Extract the (x, y) coordinate from the center of the cell holding the provided text.  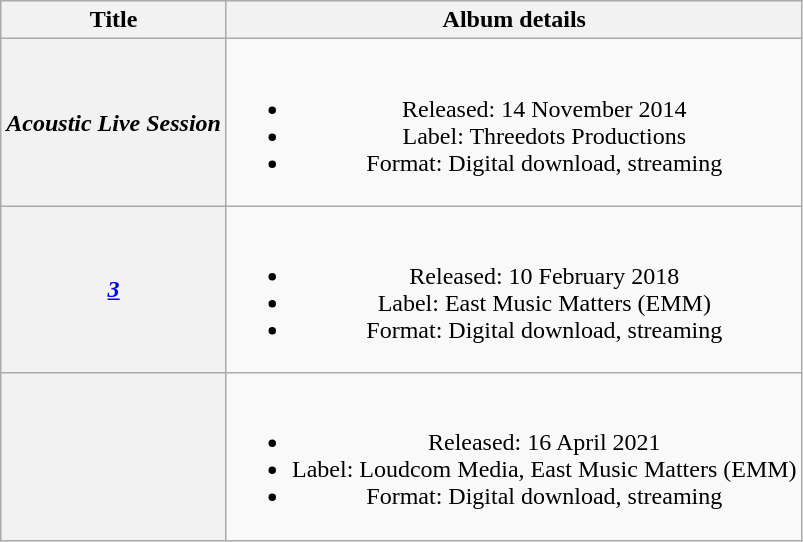
Album details (514, 20)
Title (114, 20)
Acoustic Live Session (114, 122)
Released: 14 November 2014Label: Threedots ProductionsFormat: Digital download, streaming (514, 122)
Released: 10 February 2018Label: East Music Matters (EMM)Format: Digital download, streaming (514, 290)
Released: 16 April 2021Label: Loudcom Media, East Music Matters (EMM)Format: Digital download, streaming (514, 456)
3 (114, 290)
